Provide the [X, Y] coordinate of the cell's center where the given text is located.  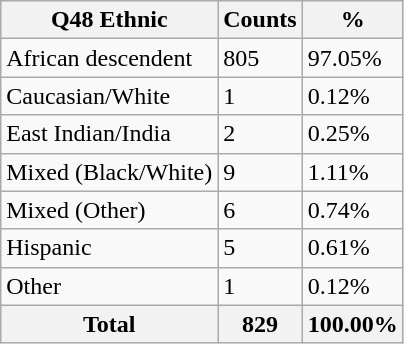
East Indian/India [110, 134]
1.11% [352, 172]
0.25% [352, 134]
% [352, 20]
African descendent [110, 58]
Hispanic [110, 248]
0.74% [352, 210]
Total [110, 324]
Q48 Ethnic [110, 20]
100.00% [352, 324]
805 [260, 58]
6 [260, 210]
Counts [260, 20]
2 [260, 134]
Other [110, 286]
97.05% [352, 58]
5 [260, 248]
0.61% [352, 248]
Caucasian/White [110, 96]
Mixed (Black/White) [110, 172]
Mixed (Other) [110, 210]
829 [260, 324]
9 [260, 172]
